Pinpoint the cell where the given text exists, returning its (x, y) midpoint coordinate. 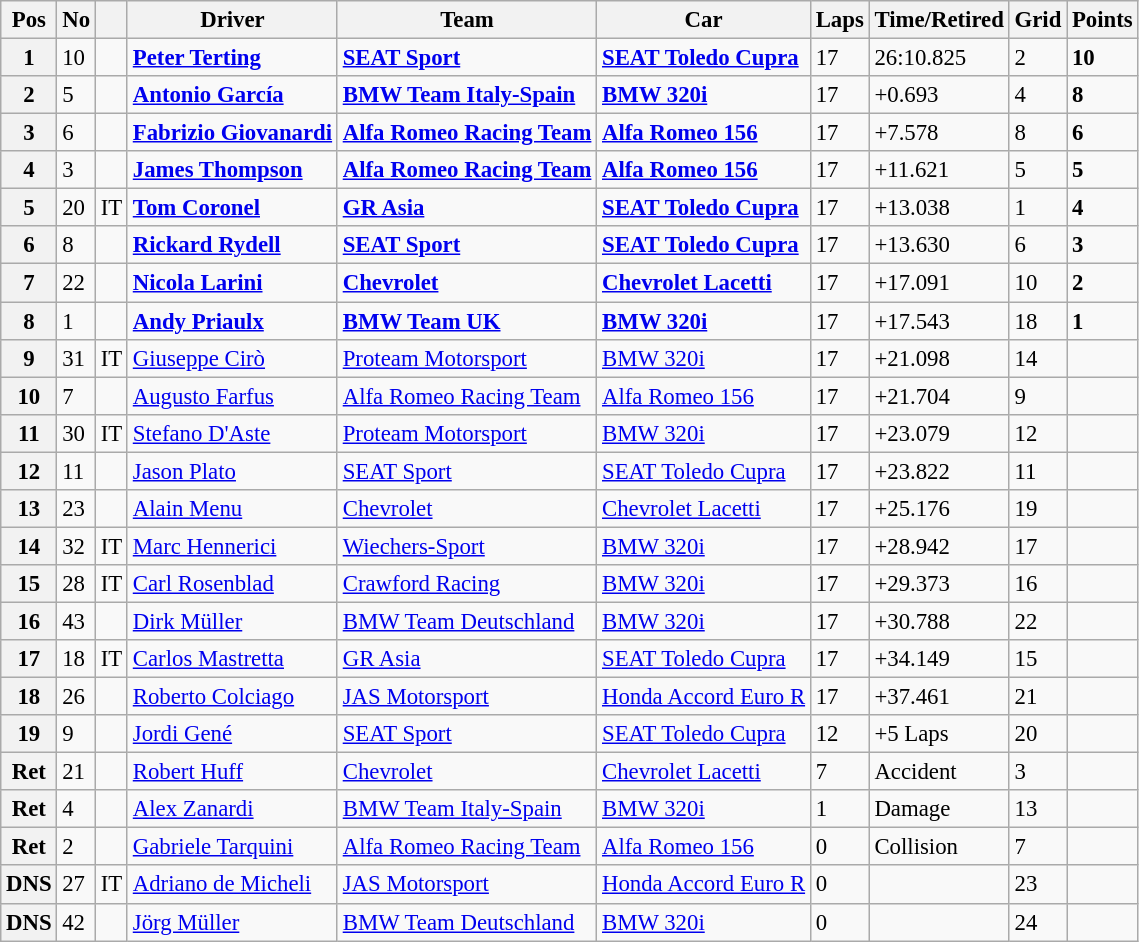
Peter Terting (232, 58)
26:10.825 (939, 58)
Fabrizio Giovanardi (232, 133)
Dirk Müller (232, 621)
31 (76, 358)
Antonio García (232, 95)
Rickard Rydell (232, 245)
Pos (29, 20)
Alex Zanardi (232, 809)
32 (76, 546)
+11.621 (939, 170)
Andy Priaulx (232, 321)
Marc Hennerici (232, 546)
+5 Laps (939, 734)
Jason Plato (232, 471)
+17.091 (939, 283)
Collision (939, 847)
Stefano D'Aste (232, 433)
No (76, 20)
Time/Retired (939, 20)
Crawford Racing (466, 584)
+0.693 (939, 95)
+28.942 (939, 546)
Jordi Gené (232, 734)
28 (76, 584)
Giuseppe Cirò (232, 358)
Team (466, 20)
Damage (939, 809)
Carlos Mastretta (232, 659)
Roberto Colciago (232, 697)
Jörg Müller (232, 922)
Tom Coronel (232, 208)
+23.822 (939, 471)
Grid (1038, 20)
+21.704 (939, 396)
26 (76, 697)
30 (76, 433)
Adriano de Micheli (232, 885)
Gabriele Tarquini (232, 847)
James Thompson (232, 170)
42 (76, 922)
+37.461 (939, 697)
+25.176 (939, 509)
+34.149 (939, 659)
+7.578 (939, 133)
+21.098 (939, 358)
Laps (840, 20)
+17.543 (939, 321)
Car (704, 20)
+23.079 (939, 433)
Accident (939, 772)
Points (1102, 20)
27 (76, 885)
Nicola Larini (232, 283)
Driver (232, 20)
24 (1038, 922)
Alain Menu (232, 509)
Augusto Farfus (232, 396)
+29.373 (939, 584)
Wiechers-Sport (466, 546)
BMW Team UK (466, 321)
+13.038 (939, 208)
Carl Rosenblad (232, 584)
Robert Huff (232, 772)
43 (76, 621)
+30.788 (939, 621)
+13.630 (939, 245)
